Locate the cell with the specified text and output its (X, Y) center coordinate. 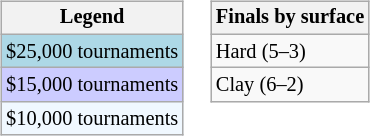
Clay (6–2) (290, 85)
$25,000 tournaments (92, 51)
$15,000 tournaments (92, 85)
Legend (92, 18)
Hard (5–3) (290, 51)
$10,000 tournaments (92, 119)
Finals by surface (290, 18)
